Search for the cell housing the specified text and yield its [x, y] center coordinate. 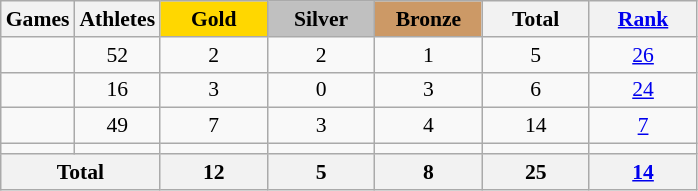
24 [642, 90]
Bronze [428, 19]
4 [428, 126]
52 [117, 55]
Athletes [117, 19]
1 [428, 55]
Silver [320, 19]
0 [320, 90]
26 [642, 55]
16 [117, 90]
6 [536, 90]
49 [117, 126]
Games [38, 19]
25 [536, 172]
8 [428, 172]
12 [214, 172]
Gold [214, 19]
Rank [642, 19]
